Detect which cell encompasses the target text, then output its [X, Y] center coordinate. 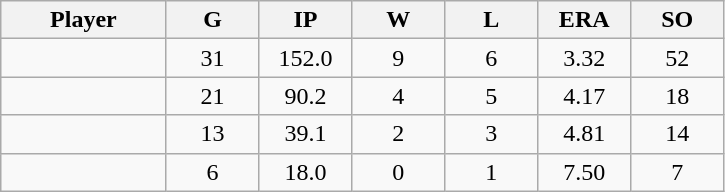
9 [398, 58]
W [398, 20]
G [212, 20]
18 [678, 96]
ERA [584, 20]
2 [398, 134]
52 [678, 58]
13 [212, 134]
1 [492, 172]
SO [678, 20]
0 [398, 172]
L [492, 20]
21 [212, 96]
IP [306, 20]
4 [398, 96]
18.0 [306, 172]
3.32 [584, 58]
14 [678, 134]
7 [678, 172]
5 [492, 96]
7.50 [584, 172]
3 [492, 134]
39.1 [306, 134]
90.2 [306, 96]
31 [212, 58]
Player [84, 20]
152.0 [306, 58]
4.81 [584, 134]
4.17 [584, 96]
